Determine the (x, y) coordinate at the center of the cell enclosing the given text.  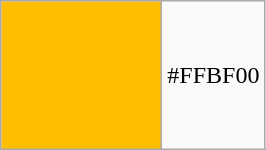
#FFBF00 (214, 75)
